Output the [x, y] coordinate of the center of the cell containing the given text.  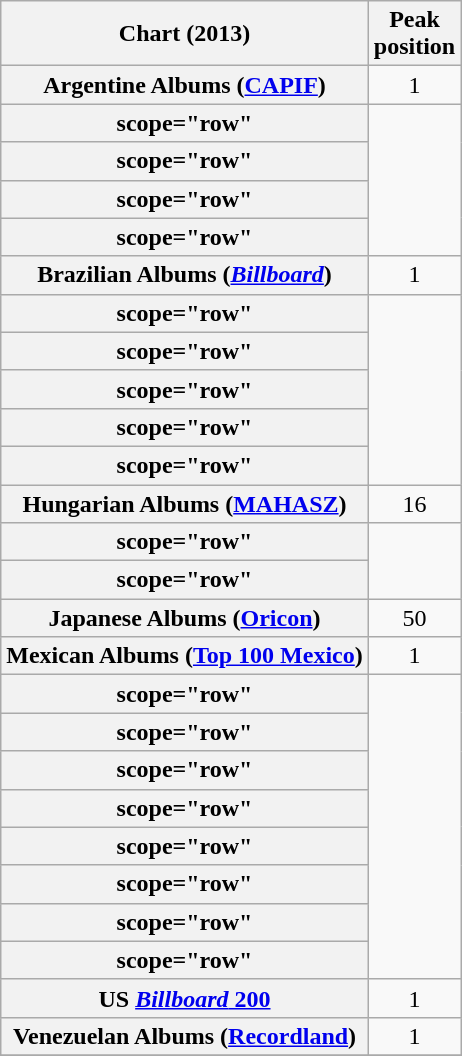
Venezuelan Albums (Recordland) [185, 1036]
16 [414, 503]
Argentine Albums (CAPIF) [185, 85]
US Billboard 200 [185, 998]
Chart (2013) [185, 34]
Hungarian Albums (MAHASZ) [185, 503]
Brazilian Albums (Billboard) [185, 275]
Mexican Albums (Top 100 Mexico) [185, 656]
50 [414, 618]
Peakposition [414, 34]
Japanese Albums (Oricon) [185, 618]
